Return the [X, Y] coordinate for the center point of the cell that contains the specified text.  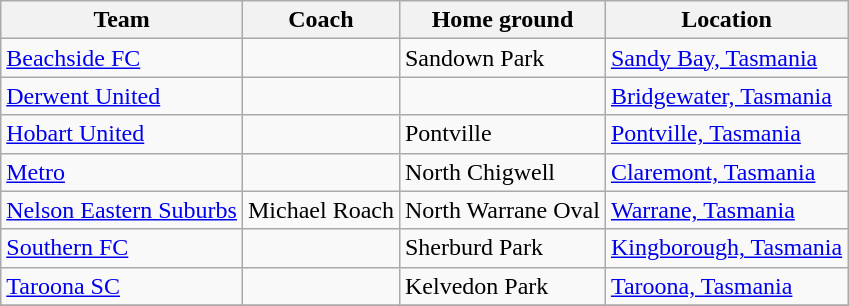
North Chigwell [502, 172]
Southern FC [122, 248]
Taroona, Tasmania [726, 286]
Pontville [502, 134]
Beachside FC [122, 58]
Claremont, Tasmania [726, 172]
Sherburd Park [502, 248]
Nelson Eastern Suburbs [122, 210]
Hobart United [122, 134]
Pontville, Tasmania [726, 134]
Team [122, 20]
Derwent United [122, 96]
Location [726, 20]
Michael Roach [320, 210]
Sandy Bay, Tasmania [726, 58]
Kingborough, Tasmania [726, 248]
North Warrane Oval [502, 210]
Sandown Park [502, 58]
Coach [320, 20]
Metro [122, 172]
Kelvedon Park [502, 286]
Taroona SC [122, 286]
Warrane, Tasmania [726, 210]
Home ground [502, 20]
Bridgewater, Tasmania [726, 96]
